Scan for the cell matching the given text and deliver its [x, y] coordinate at center. 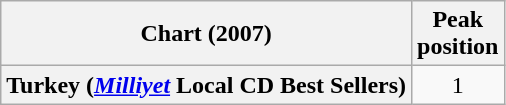
Turkey (Milliyet Local CD Best Sellers) [206, 85]
Peakposition [458, 34]
1 [458, 85]
Chart (2007) [206, 34]
